Find where the given text appears and provide that cell's center as [x, y] coordinate. 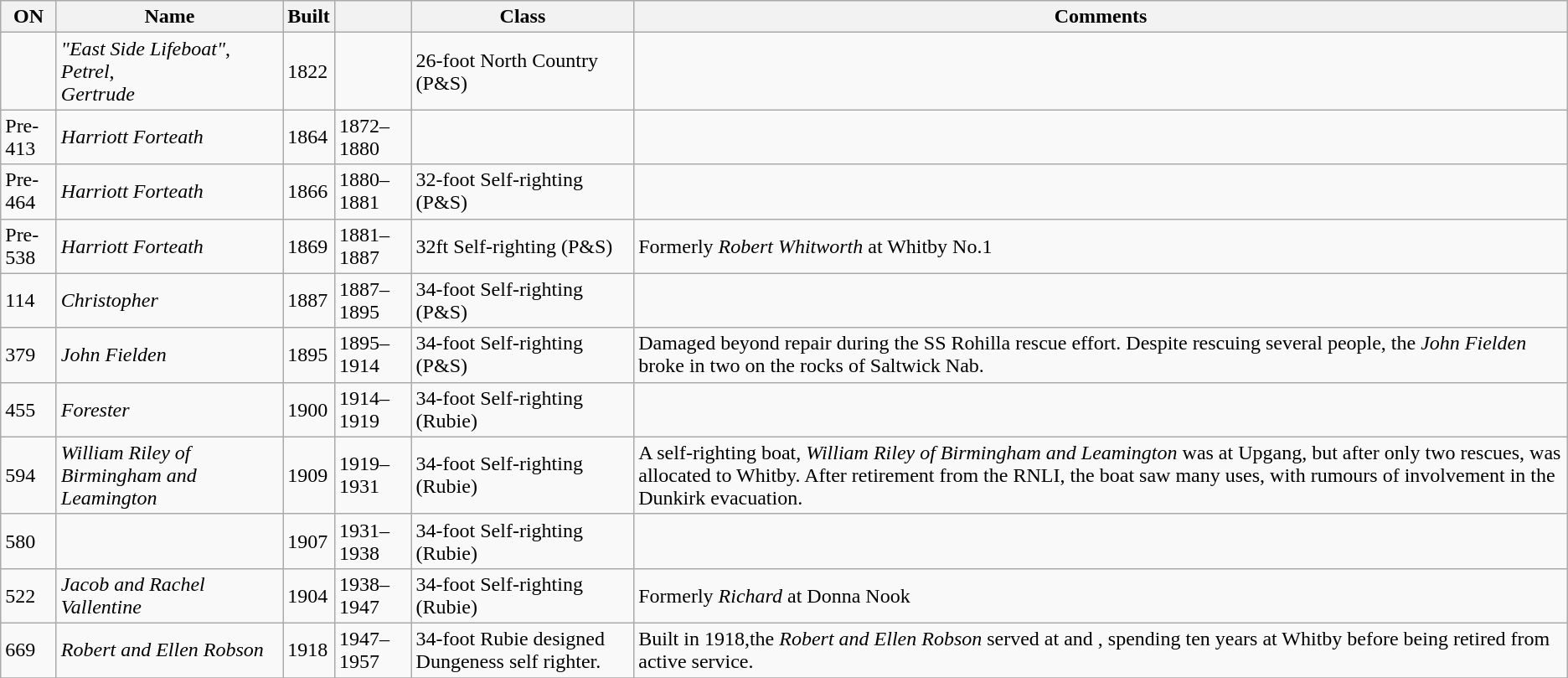
1881–1887 [373, 246]
1866 [309, 191]
1919–1931 [373, 475]
William Riley of Birmingham and Leamington [169, 475]
Class [523, 17]
Built [309, 17]
Pre-413 [28, 137]
1904 [309, 595]
669 [28, 650]
1918 [309, 650]
Robert and Ellen Robson [169, 650]
114 [28, 300]
Pre-538 [28, 246]
1887–1895 [373, 300]
594 [28, 475]
1869 [309, 246]
1822 [309, 71]
1931–1938 [373, 541]
1895–1914 [373, 355]
1907 [309, 541]
1872–1880 [373, 137]
26-foot North Country (P&S) [523, 71]
379 [28, 355]
32-foot Self-righting (P&S) [523, 191]
32ft Self-righting (P&S) [523, 246]
"East Side Lifeboat",Petrel,Gertrude [169, 71]
34-foot Rubie designed Dungeness self righter. [523, 650]
John Fielden [169, 355]
Jacob and Rachel Vallentine [169, 595]
1909 [309, 475]
Forester [169, 409]
Name [169, 17]
522 [28, 595]
Christopher [169, 300]
Comments [1101, 17]
1880–1881 [373, 191]
Formerly Robert Whitworth at Whitby No.1 [1101, 246]
Pre-464 [28, 191]
ON [28, 17]
1914–1919 [373, 409]
1900 [309, 409]
580 [28, 541]
Built in 1918,the Robert and Ellen Robson served at and , spending ten years at Whitby before being retired from active service. [1101, 650]
1864 [309, 137]
1887 [309, 300]
1947–1957 [373, 650]
Formerly Richard at Donna Nook [1101, 595]
1938–1947 [373, 595]
1895 [309, 355]
455 [28, 409]
